Provide the [X, Y] coordinate of the cell's center where the given text is located.  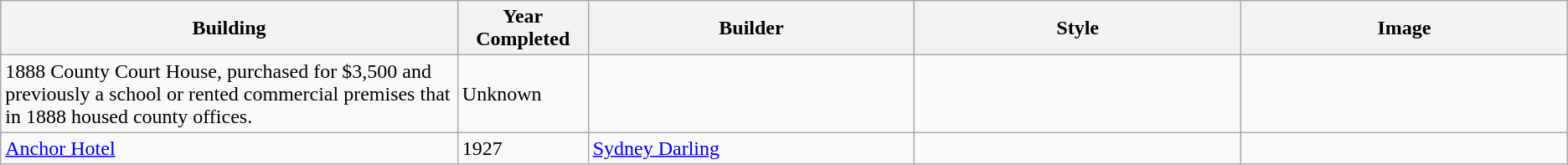
Unknown [523, 94]
Anchor Hotel [230, 148]
Builder [751, 28]
Building [230, 28]
Image [1405, 28]
Year Completed [523, 28]
Style [1078, 28]
Sydney Darling [751, 148]
1888 County Court House, purchased for $3,500 and previously a school or rented commercial premises that in 1888 housed county offices. [230, 94]
1927 [523, 148]
